Provide the (X, Y) coordinate of the cell's center where the given text is located.  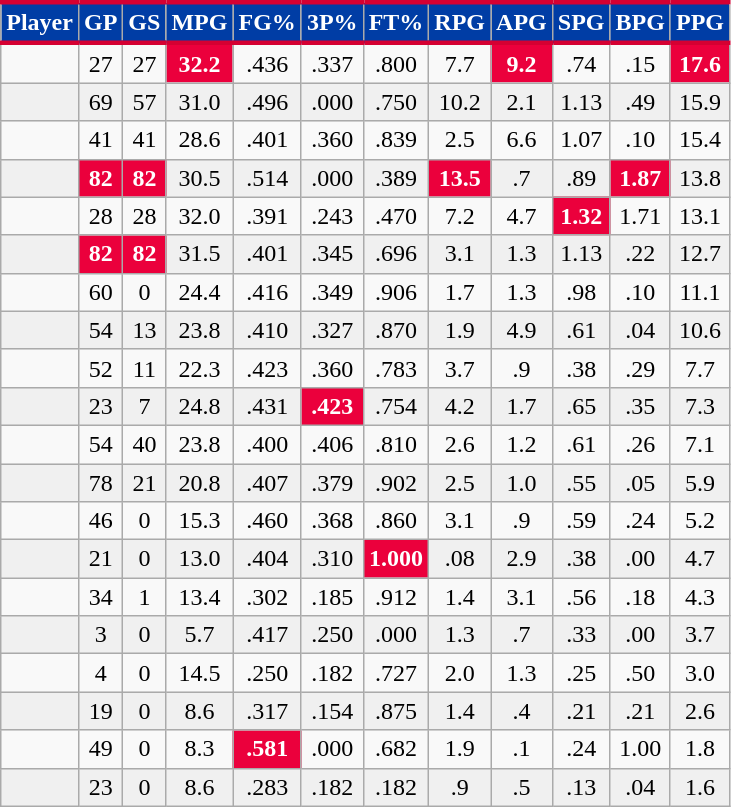
.337 (332, 63)
3P% (332, 22)
.08 (460, 559)
Player (40, 22)
69 (100, 102)
PPG (700, 22)
15.4 (700, 140)
46 (100, 521)
.839 (396, 140)
11 (144, 368)
.349 (332, 292)
1.2 (522, 444)
.56 (581, 597)
.154 (332, 711)
1.00 (640, 749)
.50 (640, 673)
.345 (332, 254)
.317 (267, 711)
.727 (396, 673)
1.8 (700, 749)
13.1 (700, 216)
31.5 (200, 254)
60 (100, 292)
.514 (267, 178)
.750 (396, 102)
32.0 (200, 216)
4.3 (700, 597)
5.2 (700, 521)
1.0 (522, 483)
.379 (332, 483)
17.6 (700, 63)
.754 (396, 406)
11.1 (700, 292)
.55 (581, 483)
.368 (332, 521)
.74 (581, 63)
.29 (640, 368)
4.9 (522, 330)
.18 (640, 597)
1.07 (581, 140)
.410 (267, 330)
.416 (267, 292)
.860 (396, 521)
SPG (581, 22)
.26 (640, 444)
.400 (267, 444)
.460 (267, 521)
.98 (581, 292)
20.8 (200, 483)
2.0 (460, 673)
32.2 (200, 63)
APG (522, 22)
.391 (267, 216)
7.2 (460, 216)
22.3 (200, 368)
.33 (581, 635)
15.3 (200, 521)
.5 (522, 787)
13.5 (460, 178)
1.71 (640, 216)
.682 (396, 749)
.906 (396, 292)
.470 (396, 216)
RPG (460, 22)
3.0 (700, 673)
13.8 (700, 178)
13 (144, 330)
24.8 (200, 406)
40 (144, 444)
.912 (396, 597)
.902 (396, 483)
5.7 (200, 635)
BPG (640, 22)
GP (100, 22)
.431 (267, 406)
.59 (581, 521)
57 (144, 102)
13.4 (200, 597)
.783 (396, 368)
5.9 (700, 483)
2.1 (522, 102)
7.1 (700, 444)
.404 (267, 559)
.810 (396, 444)
1.6 (700, 787)
.310 (332, 559)
.243 (332, 216)
15.9 (700, 102)
49 (100, 749)
.35 (640, 406)
.327 (332, 330)
.302 (267, 597)
.05 (640, 483)
.875 (396, 711)
6.6 (522, 140)
30.5 (200, 178)
.13 (581, 787)
FT% (396, 22)
.283 (267, 787)
.185 (332, 597)
.65 (581, 406)
.800 (396, 63)
.49 (640, 102)
.496 (267, 102)
12.7 (700, 254)
.15 (640, 63)
.25 (581, 673)
10.6 (700, 330)
MPG (200, 22)
FG% (267, 22)
.407 (267, 483)
1.87 (640, 178)
9.2 (522, 63)
.389 (396, 178)
28.6 (200, 140)
7 (144, 406)
8.3 (200, 749)
.417 (267, 635)
.696 (396, 254)
.4 (522, 711)
GS (144, 22)
.581 (267, 749)
52 (100, 368)
.436 (267, 63)
1.32 (581, 216)
14.5 (200, 673)
4 (100, 673)
1 (144, 597)
31.0 (200, 102)
13.0 (200, 559)
4.2 (460, 406)
.22 (640, 254)
78 (100, 483)
19 (100, 711)
.406 (332, 444)
24.4 (200, 292)
.89 (581, 178)
7.3 (700, 406)
1.000 (396, 559)
34 (100, 597)
3 (100, 635)
10.2 (460, 102)
2.9 (522, 559)
.870 (396, 330)
.1 (522, 749)
